Output the (x, y) coordinate of the center of the cell containing the given text.  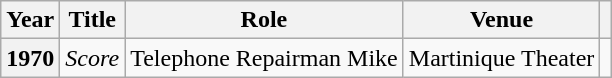
Telephone Repairman Mike (264, 58)
Score (92, 58)
1970 (30, 58)
Venue (502, 20)
Year (30, 20)
Title (92, 20)
Martinique Theater (502, 58)
Role (264, 20)
